Locate the cell with the specified text and output its [x, y] center coordinate. 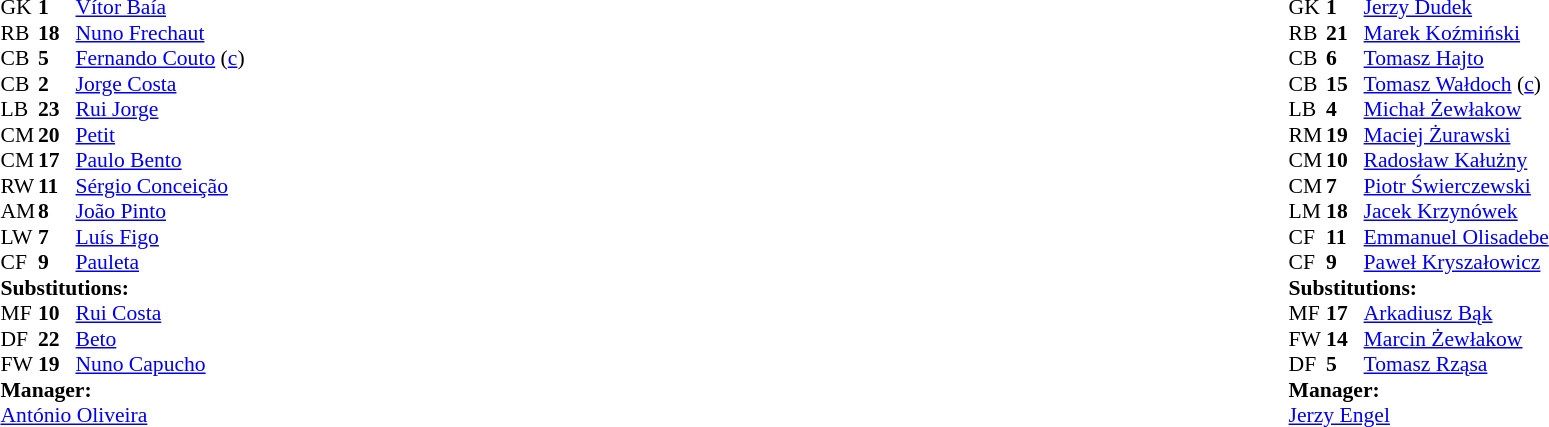
Pauleta [160, 263]
22 [57, 339]
Sérgio Conceição [160, 186]
Marcin Żewłakow [1456, 339]
Maciej Żurawski [1456, 135]
RM [1308, 135]
RW [19, 186]
Emmanuel Olisadebe [1456, 237]
Piotr Świerczewski [1456, 186]
Tomasz Rząsa [1456, 365]
4 [1345, 109]
Nuno Frechaut [160, 33]
Michał Żewłakow [1456, 109]
LM [1308, 211]
João Pinto [160, 211]
2 [57, 84]
Paweł Kryszałowicz [1456, 263]
21 [1345, 33]
Luís Figo [160, 237]
20 [57, 135]
LW [19, 237]
Jacek Krzynówek [1456, 211]
8 [57, 211]
Tomasz Hajto [1456, 59]
23 [57, 109]
14 [1345, 339]
Radosław Kałużny [1456, 161]
Rui Jorge [160, 109]
Nuno Capucho [160, 365]
Tomasz Wałdoch (c) [1456, 84]
Arkadiusz Bąk [1456, 313]
Paulo Bento [160, 161]
Fernando Couto (c) [160, 59]
6 [1345, 59]
Marek Koźmiński [1456, 33]
Jorge Costa [160, 84]
Rui Costa [160, 313]
Beto [160, 339]
AM [19, 211]
15 [1345, 84]
Petit [160, 135]
